Output the (X, Y) coordinate of the center of the cell containing the given text.  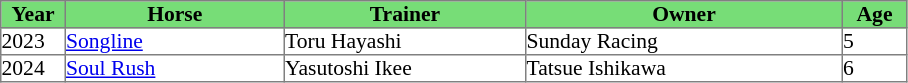
Soul Rush (174, 68)
Owner (684, 14)
2024 (33, 68)
2023 (33, 42)
Horse (174, 14)
Year (33, 14)
Trainer (405, 14)
Age (874, 14)
Songline (174, 42)
5 (874, 42)
Tatsue Ishikawa (684, 68)
Toru Hayashi (405, 42)
Yasutoshi Ikee (405, 68)
6 (874, 68)
Sunday Racing (684, 42)
